Find where the given text appears and provide that cell's center as (x, y) coordinate. 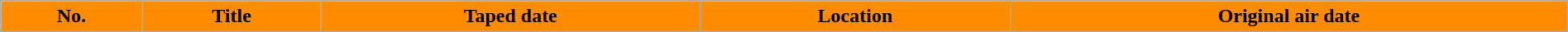
No. (71, 16)
Taped date (510, 16)
Original air date (1289, 16)
Title (232, 16)
Location (855, 16)
